Provide the [x, y] coordinate of the cell's center where the given text is located.  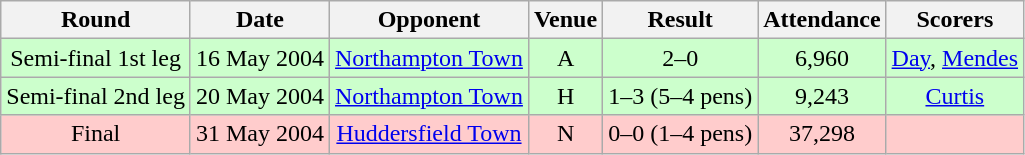
Round [96, 20]
Day, Mendes [954, 58]
A [565, 58]
0–0 (1–4 pens) [680, 134]
9,243 [822, 96]
37,298 [822, 134]
Result [680, 20]
Huddersfield Town [430, 134]
Attendance [822, 20]
H [565, 96]
Semi-final 2nd leg [96, 96]
Semi-final 1st leg [96, 58]
6,960 [822, 58]
Opponent [430, 20]
1–3 (5–4 pens) [680, 96]
20 May 2004 [260, 96]
Venue [565, 20]
Final [96, 134]
2–0 [680, 58]
N [565, 134]
Date [260, 20]
Scorers [954, 20]
31 May 2004 [260, 134]
Curtis [954, 96]
16 May 2004 [260, 58]
